Pinpoint the cell where the given text exists, returning its (x, y) midpoint coordinate. 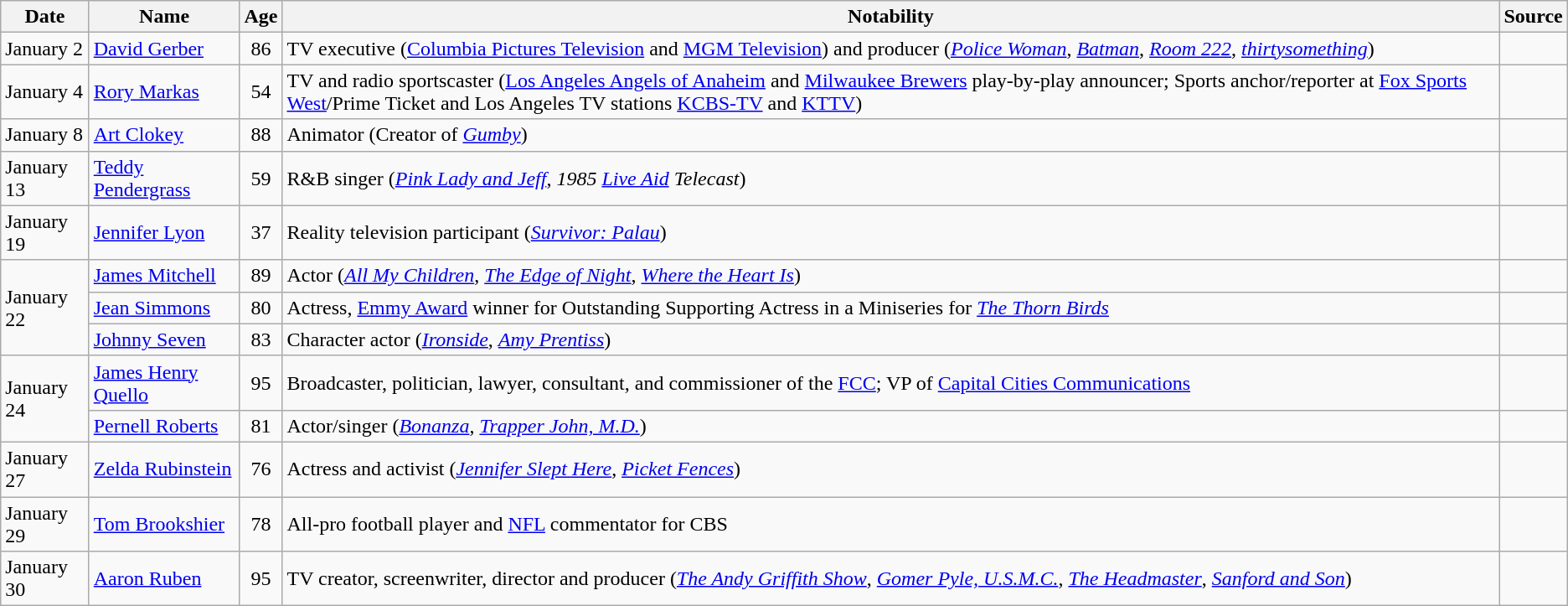
January 30 (45, 578)
78 (261, 523)
Johnny Seven (164, 339)
76 (261, 469)
Actress and activist (Jennifer Slept Here, Picket Fences) (891, 469)
81 (261, 426)
January 2 (45, 49)
Date (45, 17)
Rory Markas (164, 92)
January 29 (45, 523)
Source (1533, 17)
80 (261, 308)
January 27 (45, 469)
Notability (891, 17)
Broadcaster, politician, lawyer, consultant, and commissioner of the FCC; VP of Capital Cities Communications (891, 382)
All-pro football player and NFL commentator for CBS (891, 523)
Teddy Pendergrass (164, 178)
January 19 (45, 233)
January 8 (45, 135)
January 24 (45, 399)
Zelda Rubinstein (164, 469)
January 4 (45, 92)
59 (261, 178)
86 (261, 49)
Jennifer Lyon (164, 233)
89 (261, 276)
James Henry Quello (164, 382)
Reality television participant (Survivor: Palau) (891, 233)
TV creator, screenwriter, director and producer (The Andy Griffith Show, Gomer Pyle, U.S.M.C., The Headmaster, Sanford and Son) (891, 578)
Age (261, 17)
January 22 (45, 308)
R&B singer (Pink Lady and Jeff, 1985 Live Aid Telecast) (891, 178)
Tom Brookshier (164, 523)
Aaron Ruben (164, 578)
David Gerber (164, 49)
Actress, Emmy Award winner for Outstanding Supporting Actress in a Miniseries for The Thorn Birds (891, 308)
Art Clokey (164, 135)
January 13 (45, 178)
Actor (All My Children, The Edge of Night, Where the Heart Is) (891, 276)
James Mitchell (164, 276)
TV executive (Columbia Pictures Television and MGM Television) and producer (Police Woman, Batman, Room 222, thirtysomething) (891, 49)
83 (261, 339)
Jean Simmons (164, 308)
Pernell Roberts (164, 426)
Character actor (Ironside, Amy Prentiss) (891, 339)
88 (261, 135)
Actor/singer (Bonanza, Trapper John, M.D.) (891, 426)
37 (261, 233)
Animator (Creator of Gumby) (891, 135)
54 (261, 92)
Name (164, 17)
